Return the (x, y) coordinate for the center point of the cell that contains the specified text.  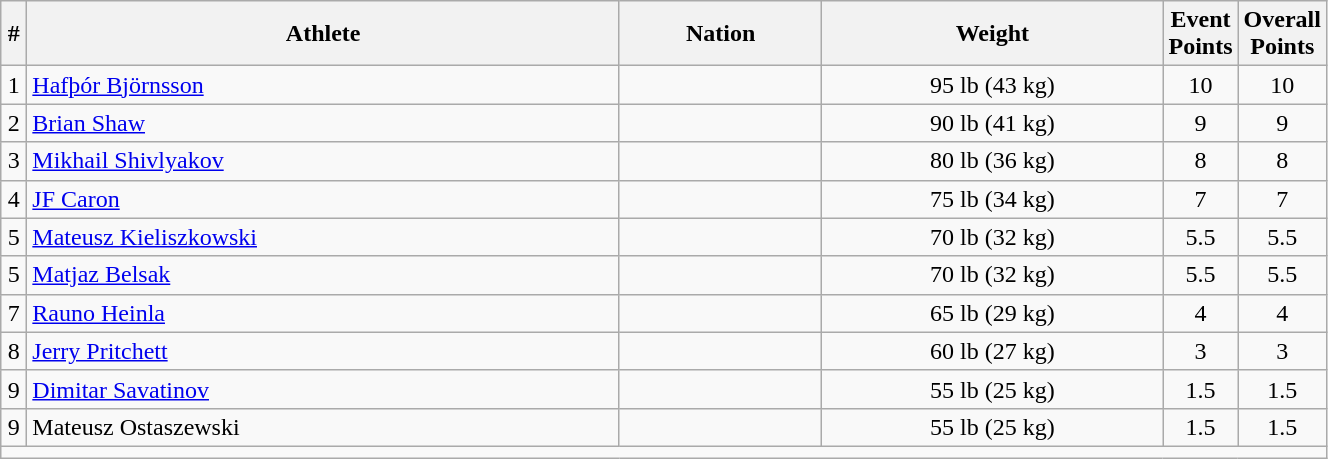
Dimitar Savatinov (324, 389)
75 lb (34 kg) (992, 199)
Brian Shaw (324, 123)
80 lb (36 kg) (992, 161)
95 lb (43 kg) (992, 85)
Mikhail Shivlyakov (324, 161)
90 lb (41 kg) (992, 123)
Athlete (324, 34)
# (14, 34)
2 (14, 123)
65 lb (29 kg) (992, 313)
1 (14, 85)
Weight (992, 34)
JF Caron (324, 199)
Overall Points (1282, 34)
Rauno Heinla (324, 313)
Hafþór Björnsson (324, 85)
Matjaz Belsak (324, 275)
Event Points (1200, 34)
60 lb (27 kg) (992, 351)
Nation (720, 34)
Mateusz Ostaszewski (324, 427)
Jerry Pritchett (324, 351)
Mateusz Kieliszkowski (324, 237)
